Find where the given text appears and provide that cell's center as (x, y) coordinate. 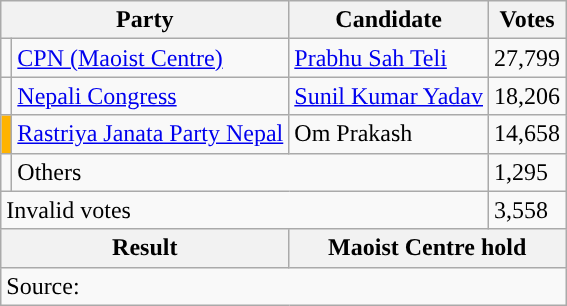
Source: (284, 286)
Invalid votes (245, 210)
Prabhu Sah Teli (389, 58)
27,799 (528, 58)
Candidate (389, 20)
18,206 (528, 96)
Result (145, 248)
Nepali Congress (150, 96)
14,658 (528, 134)
Sunil Kumar Yadav (389, 96)
Votes (528, 20)
Om Prakash (389, 134)
CPN (Maoist Centre) (150, 58)
3,558 (528, 210)
Others (250, 172)
Rastriya Janata Party Nepal (150, 134)
1,295 (528, 172)
Maoist Centre hold (428, 248)
Party (145, 20)
